Pinpoint the cell where the given text exists, returning its [X, Y] midpoint coordinate. 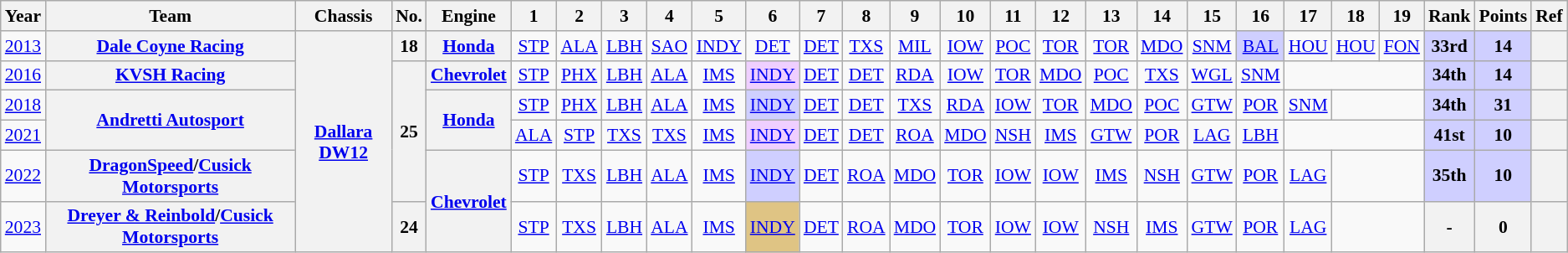
8 [866, 16]
9 [915, 16]
3 [624, 16]
17 [1308, 16]
2 [579, 16]
12 [1060, 16]
Andretti Autosport [171, 121]
24 [409, 226]
DragonSpeed/Cusick Motorsports [171, 176]
Team [171, 16]
Year [23, 16]
13 [1112, 16]
No. [409, 16]
Engine [468, 16]
FON [1402, 46]
Ref [1549, 16]
BAL [1261, 46]
6 [773, 16]
4 [669, 16]
Points [1503, 16]
2013 [23, 46]
31 [1503, 106]
1 [534, 16]
7 [821, 16]
KVSH Racing [171, 75]
Dallara DW12 [343, 142]
19 [1402, 16]
16 [1261, 16]
35th [1450, 176]
WGL [1213, 75]
25 [409, 131]
SAO [669, 46]
5 [719, 16]
MIL [915, 46]
Dreyer & Reinbold/Cusick Motorsports [171, 226]
2022 [23, 176]
Rank [1450, 16]
2023 [23, 226]
0 [1503, 226]
2018 [23, 106]
11 [1014, 16]
Dale Coyne Racing [171, 46]
2016 [23, 75]
15 [1213, 16]
- [1450, 226]
33rd [1450, 46]
Chassis [343, 16]
41st [1450, 136]
2021 [23, 136]
